Determine the (X, Y) coordinate at the center of the cell enclosing the given text.  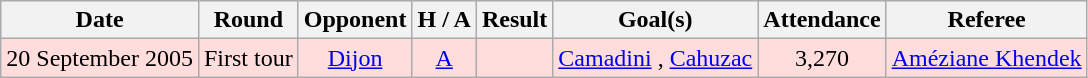
Goal(s) (656, 20)
Attendance (822, 20)
Date (100, 20)
20 September 2005 (100, 58)
Round (248, 20)
A (444, 58)
3,270 (822, 58)
Dijon (355, 58)
Result (514, 20)
Opponent (355, 20)
First tour (248, 58)
H / A (444, 20)
Referee (986, 20)
Améziane Khendek (986, 58)
Camadini , Cahuzac (656, 58)
